Locate the cell with the specified text and output its (X, Y) center coordinate. 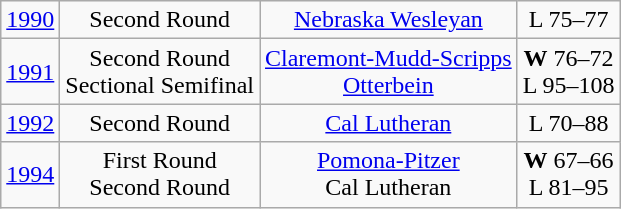
W 76–72L 95–108 (568, 72)
1994 (30, 174)
L 70–88 (568, 123)
Nebraska Wesleyan (389, 20)
1991 (30, 72)
1990 (30, 20)
Cal Lutheran (389, 123)
1992 (30, 123)
First RoundSecond Round (160, 174)
Pomona-PitzerCal Lutheran (389, 174)
L 75–77 (568, 20)
Claremont-Mudd-ScrippsOtterbein (389, 72)
Second RoundSectional Semifinal (160, 72)
W 67–66L 81–95 (568, 174)
